Find where the given text appears and provide that cell's center as [x, y] coordinate. 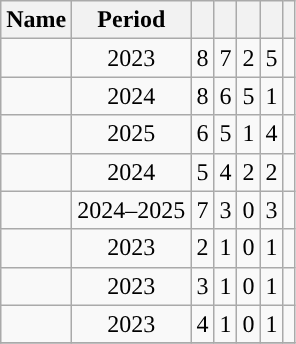
2025 [132, 134]
Period [132, 20]
Name [36, 20]
2024–2025 [132, 210]
